Output the (X, Y) coordinate of the center of the cell containing the given text.  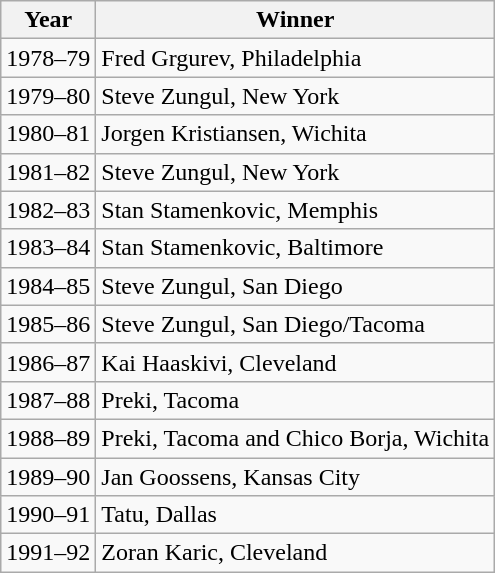
Jan Goossens, Kansas City (296, 477)
Tatu, Dallas (296, 515)
Preki, Tacoma (296, 400)
Steve Zungul, San Diego (296, 286)
1983–84 (48, 248)
1982–83 (48, 210)
Kai Haaskivi, Cleveland (296, 362)
Fred Grgurev, Philadelphia (296, 58)
1981–82 (48, 172)
1984–85 (48, 286)
1987–88 (48, 400)
1979–80 (48, 96)
1978–79 (48, 58)
Zoran Karic, Cleveland (296, 553)
1986–87 (48, 362)
1988–89 (48, 438)
Steve Zungul, San Diego/Tacoma (296, 324)
1989–90 (48, 477)
Jorgen Kristiansen, Wichita (296, 134)
1980–81 (48, 134)
Stan Stamenkovic, Memphis (296, 210)
Winner (296, 20)
Stan Stamenkovic, Baltimore (296, 248)
1991–92 (48, 553)
Preki, Tacoma and Chico Borja, Wichita (296, 438)
1990–91 (48, 515)
1985–86 (48, 324)
Year (48, 20)
